Find where the given text appears and provide that cell's center as (X, Y) coordinate. 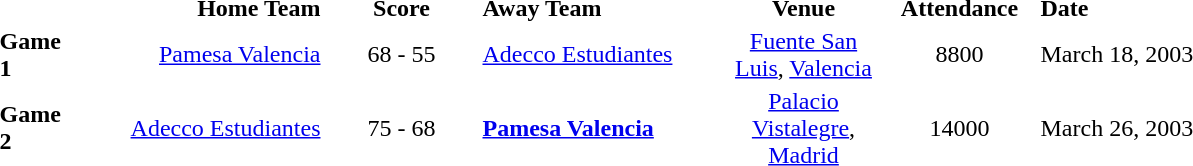
Fuente San Luis, Valencia (804, 54)
Adecco Estudiantes (602, 54)
8800 (960, 54)
68 - 55 (402, 54)
Pamesa Valencia (200, 54)
